Scan for the cell matching the given text and deliver its [x, y] coordinate at center. 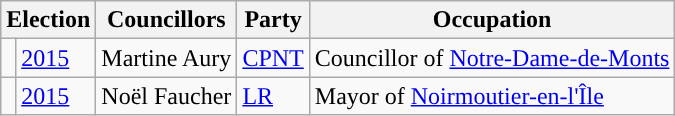
LR [273, 96]
Occupation [492, 20]
Martine Aury [166, 58]
Mayor of Noirmoutier-en-l'Île [492, 96]
Councillor of Notre-Dame-de-Monts [492, 58]
Party [273, 20]
Councillors [166, 20]
CPNT [273, 58]
Election [48, 20]
Noël Faucher [166, 96]
